Identify which cell holds the provided text, then report its (x, y) central coordinate. 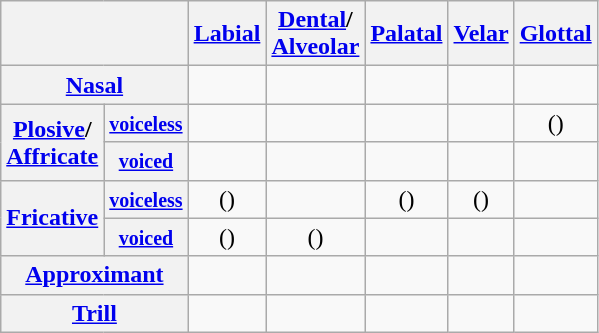
Labial (227, 34)
Nasal (94, 85)
Palatal (406, 34)
Plosive/Affricate (52, 142)
Dental/Alveolar (316, 34)
Fricative (52, 218)
Approximant (94, 275)
Trill (94, 313)
Velar (481, 34)
Glottal (556, 34)
